Determine the [X, Y] coordinate at the center of the cell enclosing the given text.  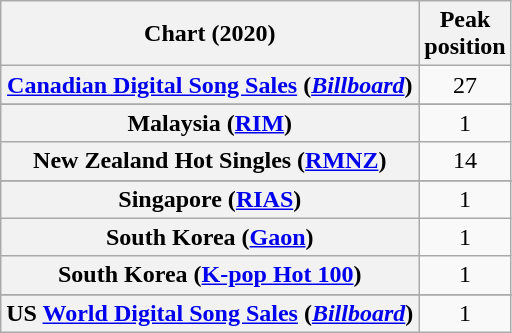
US World Digital Song Sales (Billboard) [210, 313]
Singapore (RIAS) [210, 199]
South Korea (K-pop Hot 100) [210, 275]
Chart (2020) [210, 34]
14 [465, 161]
Canadian Digital Song Sales (Billboard) [210, 85]
27 [465, 85]
Peakposition [465, 34]
South Korea (Gaon) [210, 237]
Malaysia (RIM) [210, 123]
New Zealand Hot Singles (RMNZ) [210, 161]
